Locate the cell with the specified text and output its [x, y] center coordinate. 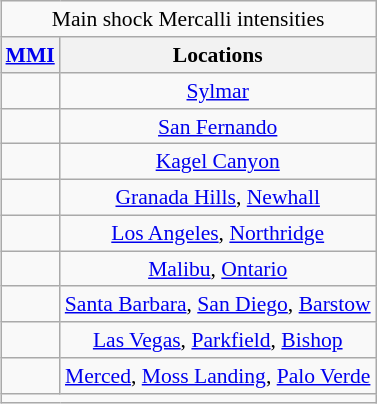
Merced, Moss Landing, Palo Verde [218, 376]
Locations [218, 55]
Las Vegas, Parkfield, Bishop [218, 340]
Sylmar [218, 91]
MMI [30, 55]
San Fernando [218, 126]
Kagel Canyon [218, 162]
Los Angeles, Northridge [218, 233]
Santa Barbara, San Diego, Barstow [218, 304]
Malibu, Ontario [218, 269]
Main shock Mercalli intensities [188, 19]
Granada Hills, Newhall [218, 197]
